From the cell containing the given text, extract its center point as (X, Y) coordinate. 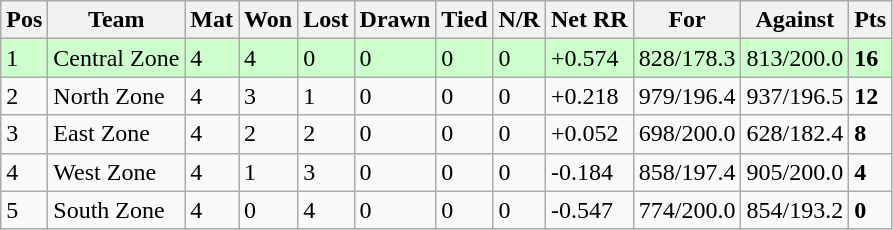
628/182.4 (795, 134)
For (687, 20)
+0.218 (589, 96)
774/200.0 (687, 210)
Tied (464, 20)
Lost (326, 20)
East Zone (116, 134)
Mat (212, 20)
813/200.0 (795, 58)
Pos (24, 20)
Won (268, 20)
16 (870, 58)
858/197.4 (687, 172)
828/178.3 (687, 58)
905/200.0 (795, 172)
North Zone (116, 96)
Pts (870, 20)
Central Zone (116, 58)
937/196.5 (795, 96)
12 (870, 96)
+0.052 (589, 134)
698/200.0 (687, 134)
979/196.4 (687, 96)
Against (795, 20)
Team (116, 20)
8 (870, 134)
West Zone (116, 172)
South Zone (116, 210)
5 (24, 210)
Drawn (395, 20)
-0.547 (589, 210)
+0.574 (589, 58)
854/193.2 (795, 210)
Net RR (589, 20)
-0.184 (589, 172)
N/R (519, 20)
